Extract the (x, y) coordinate from the center of the cell holding the provided text.  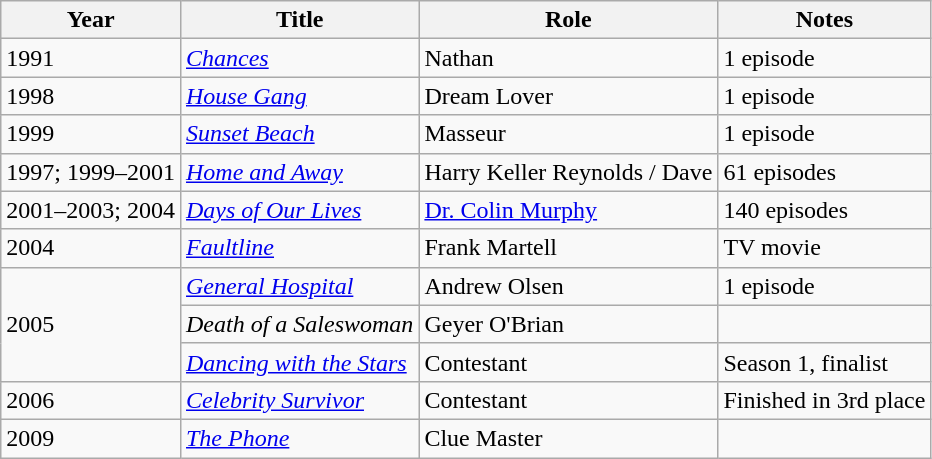
The Phone (299, 438)
House Gang (299, 96)
1991 (91, 58)
2006 (91, 400)
Masseur (568, 134)
2009 (91, 438)
Dancing with the Stars (299, 362)
1997; 1999–2001 (91, 172)
Harry Keller Reynolds / Dave (568, 172)
1999 (91, 134)
Home and Away (299, 172)
Clue Master (568, 438)
Faultline (299, 248)
General Hospital (299, 286)
Title (299, 20)
Nathan (568, 58)
Days of Our Lives (299, 210)
TV movie (824, 248)
1998 (91, 96)
Year (91, 20)
Frank Martell (568, 248)
Sunset Beach (299, 134)
2001–2003; 2004 (91, 210)
Season 1, finalist (824, 362)
Chances (299, 58)
Celebrity Survivor (299, 400)
140 episodes (824, 210)
Finished in 3rd place (824, 400)
Dr. Colin Murphy (568, 210)
Dream Lover (568, 96)
Notes (824, 20)
Role (568, 20)
2004 (91, 248)
2005 (91, 324)
Death of a Saleswoman (299, 324)
Andrew Olsen (568, 286)
Geyer O'Brian (568, 324)
61 episodes (824, 172)
